From the cell containing the given text, extract its center point as (x, y) coordinate. 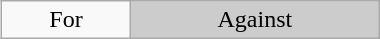
Against (254, 20)
For (66, 20)
